Scan for the cell matching the given text and deliver its [x, y] coordinate at center. 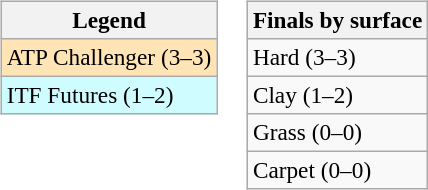
Grass (0–0) [337, 133]
ITF Futures (1–2) [108, 95]
Clay (1–2) [337, 95]
Finals by surface [337, 20]
Hard (3–3) [337, 57]
Legend [108, 20]
Carpet (0–0) [337, 171]
ATP Challenger (3–3) [108, 57]
